Scan for the cell matching the given text and deliver its (x, y) coordinate at center. 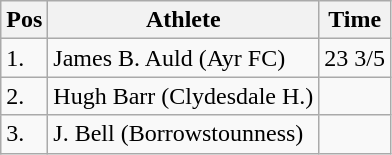
Time (355, 20)
Pos (24, 20)
2. (24, 96)
Athlete (184, 20)
1. (24, 58)
James B. Auld (Ayr FC) (184, 58)
Hugh Barr (Clydesdale H.) (184, 96)
23 3/5 (355, 58)
3. (24, 134)
J. Bell (Borrowstounness) (184, 134)
